For the text-containing cell, return its midpoint in [X, Y] coordinate format. 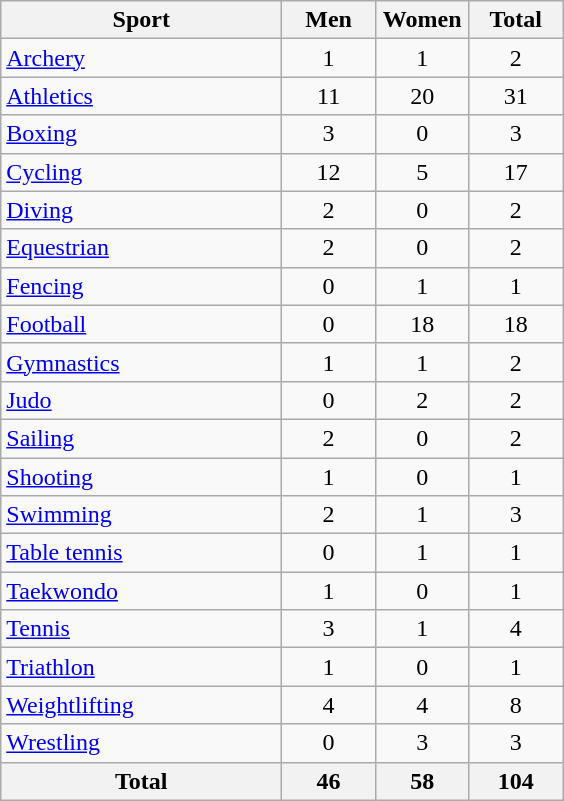
Football [142, 324]
Cycling [142, 172]
Taekwondo [142, 591]
Sailing [142, 438]
Judo [142, 400]
Tennis [142, 629]
Wrestling [142, 743]
Fencing [142, 286]
Women [422, 20]
Athletics [142, 96]
Sport [142, 20]
20 [422, 96]
Equestrian [142, 248]
Boxing [142, 134]
Archery [142, 58]
Gymnastics [142, 362]
12 [329, 172]
Weightlifting [142, 705]
17 [516, 172]
Shooting [142, 477]
Table tennis [142, 553]
5 [422, 172]
Diving [142, 210]
8 [516, 705]
58 [422, 781]
Swimming [142, 515]
Triathlon [142, 667]
104 [516, 781]
31 [516, 96]
46 [329, 781]
11 [329, 96]
Men [329, 20]
